Return (x, y) of the center of cell containing provided text 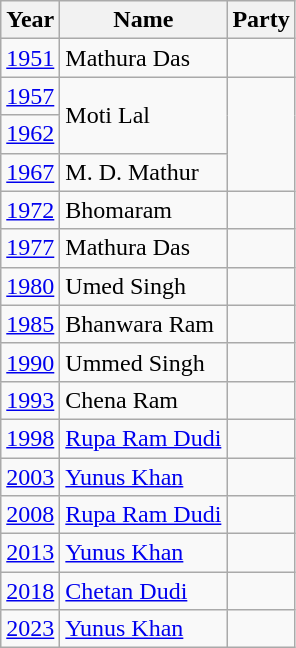
2018 (30, 591)
1998 (30, 438)
1990 (30, 362)
1962 (30, 134)
2008 (30, 515)
1972 (30, 210)
Party (261, 20)
2003 (30, 477)
M. D. Mathur (144, 172)
1957 (30, 96)
Bhomaram (144, 210)
Name (144, 20)
2013 (30, 553)
1993 (30, 400)
Umed Singh (144, 286)
1980 (30, 286)
Moti Lal (144, 115)
1977 (30, 248)
Year (30, 20)
1967 (30, 172)
Chena Ram (144, 400)
1951 (30, 58)
Ummed Singh (144, 362)
Chetan Dudi (144, 591)
2023 (30, 629)
Bhanwara Ram (144, 324)
1985 (30, 324)
